Return [x, y] of the center of cell containing provided text 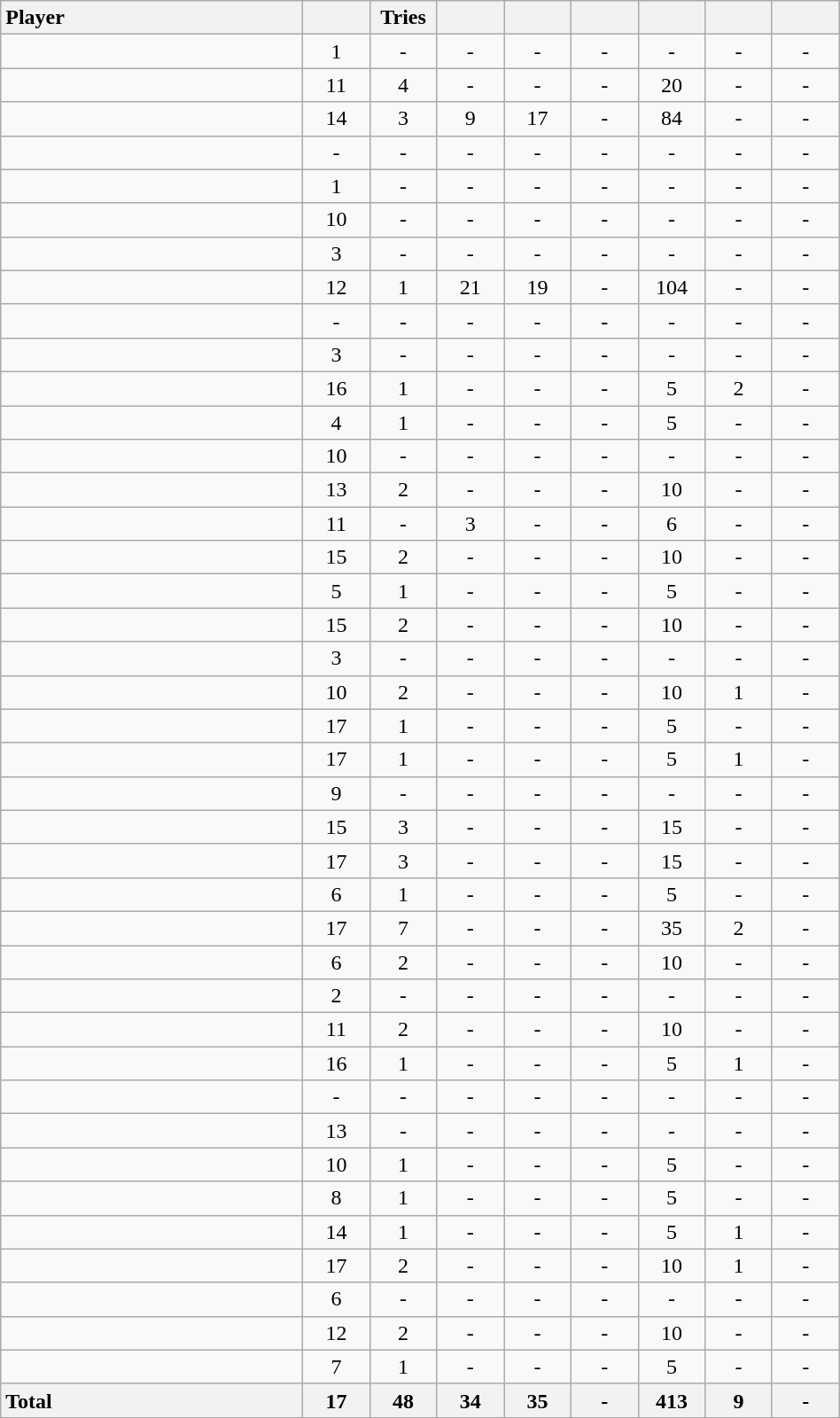
84 [672, 119]
Total [152, 1400]
34 [471, 1400]
Tries [403, 18]
19 [538, 287]
48 [403, 1400]
20 [672, 85]
104 [672, 287]
Player [152, 18]
21 [471, 287]
8 [337, 1198]
413 [672, 1400]
